Provide the (X, Y) coordinate of the cell's center where the given text is located.  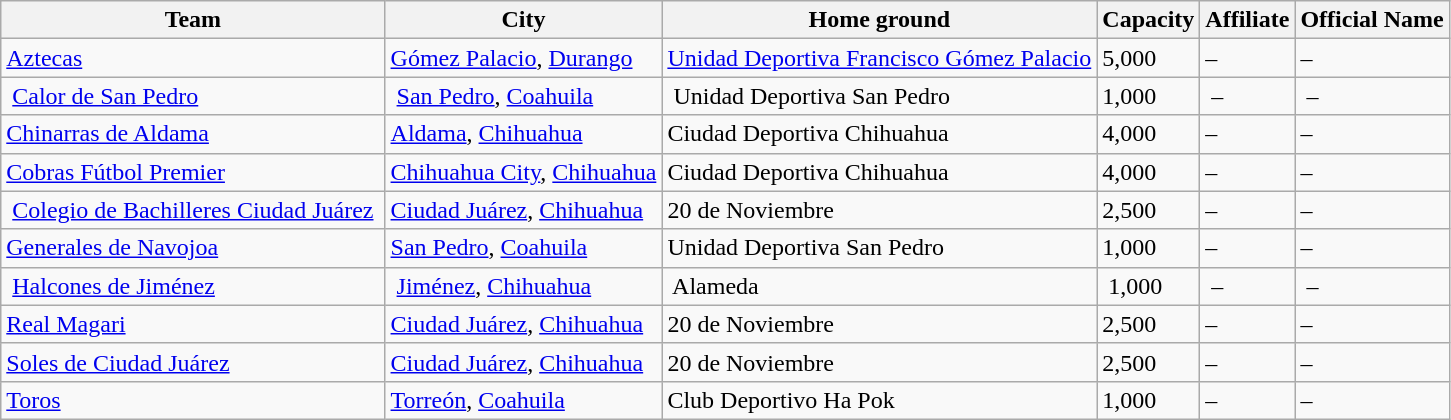
Affiliate (1248, 20)
Halcones de Jiménez (193, 286)
Gómez Palacio, Durango (524, 58)
Home ground (880, 20)
Cobras Fútbol Premier (193, 172)
Toros (193, 400)
Club Deportivo Ha Pok (880, 400)
Chihuahua City, Chihuahua (524, 172)
Real Magari (193, 324)
Calor de San Pedro (193, 96)
Torreón, Coahuila (524, 400)
Unidad Deportiva Francisco Gómez Palacio (880, 58)
Alameda (880, 286)
Generales de Navojoa (193, 248)
Jiménez, Chihuahua (524, 286)
City (524, 20)
Official Name (1372, 20)
Aztecas (193, 58)
Team (193, 20)
Colegio de Bachilleres Ciudad Juárez (193, 210)
Capacity (1148, 20)
5,000 (1148, 58)
Aldama, Chihuahua (524, 134)
Chinarras de Aldama (193, 134)
Soles de Ciudad Juárez (193, 362)
